Capture the cell that displays the provided text and extract its [X, Y] central coordinate. 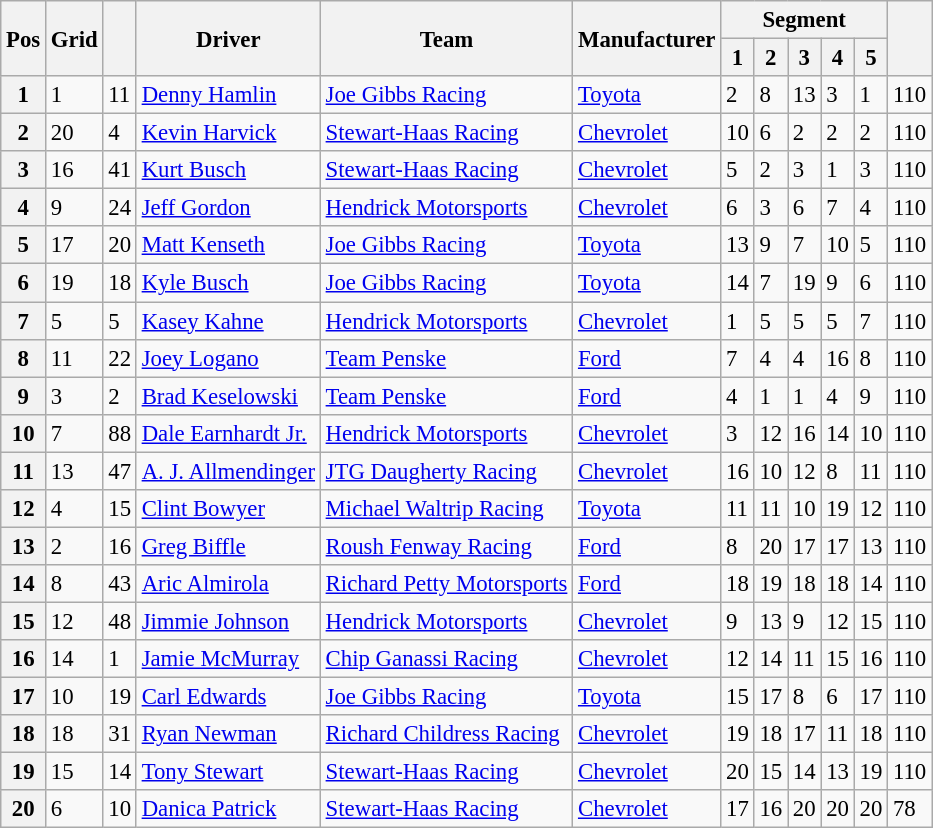
Grid [74, 38]
Aric Almirola [228, 584]
47 [120, 471]
Tony Stewart [228, 772]
Clint Bowyer [228, 509]
JTG Daugherty Racing [446, 471]
Kyle Busch [228, 283]
24 [120, 208]
Michael Waltrip Racing [446, 509]
Team [446, 38]
Chip Ganassi Racing [446, 659]
Manufacturer [647, 38]
Brad Keselowski [228, 396]
Jamie McMurray [228, 659]
Driver [228, 38]
Segment [804, 20]
Dale Earnhardt Jr. [228, 433]
Richard Childress Racing [446, 734]
Jeff Gordon [228, 208]
Roush Fenway Racing [446, 546]
Carl Edwards [228, 697]
Kasey Kahne [228, 321]
Ryan Newman [228, 734]
41 [120, 170]
Richard Petty Motorsports [446, 584]
Joey Logano [228, 358]
88 [120, 433]
Kevin Harvick [228, 133]
A. J. Allmendinger [228, 471]
Denny Hamlin [228, 95]
Pos [24, 38]
Jimmie Johnson [228, 621]
22 [120, 358]
Danica Patrick [228, 809]
48 [120, 621]
31 [120, 734]
78 [910, 809]
43 [120, 584]
Greg Biffle [228, 546]
Matt Kenseth [228, 245]
Kurt Busch [228, 170]
